Capture the cell that displays the provided text and extract its (x, y) central coordinate. 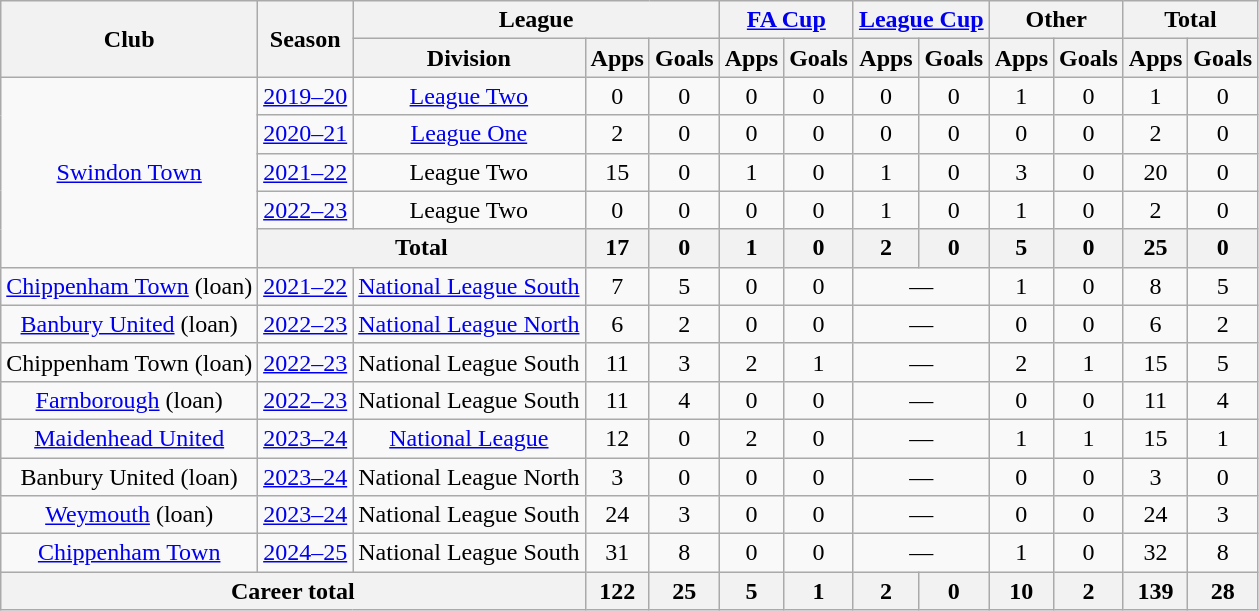
7 (617, 286)
League One (469, 134)
Other (1056, 20)
28 (1223, 591)
32 (1155, 553)
2020–21 (306, 134)
31 (617, 553)
League (536, 20)
Farnborough (loan) (130, 400)
Chippenham Town (130, 553)
League Cup (921, 20)
Career total (293, 591)
17 (617, 248)
Maidenhead United (130, 438)
2024–25 (306, 553)
Weymouth (loan) (130, 515)
20 (1155, 172)
139 (1155, 591)
National League (469, 438)
12 (617, 438)
122 (617, 591)
Club (130, 39)
FA Cup (786, 20)
Division (469, 58)
Season (306, 39)
2019–20 (306, 96)
Swindon Town (130, 172)
10 (1021, 591)
